Search for the cell housing the specified text and yield its (x, y) center coordinate. 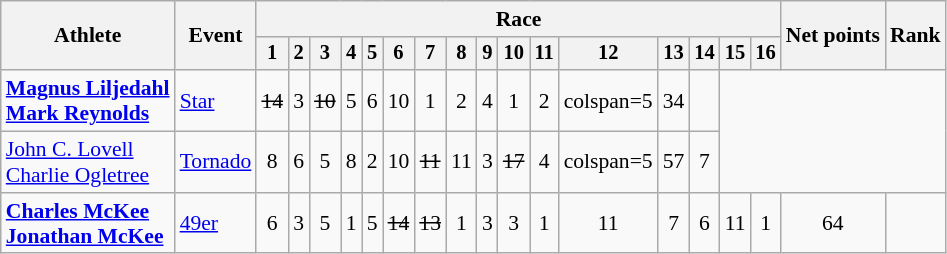
Tornado (216, 162)
Charles McKeeJonathan McKee (88, 224)
Race (518, 19)
Athlete (88, 36)
Star (216, 100)
Net points (833, 36)
34 (674, 100)
17 (514, 162)
64 (833, 224)
57 (674, 162)
Rank (916, 36)
49er (216, 224)
John C. LovellCharlie Ogletree (88, 162)
16 (766, 54)
Magnus LiljedahlMark Reynolds (88, 100)
12 (608, 54)
9 (488, 54)
15 (736, 54)
Event (216, 36)
